From the cell containing the given text, extract its center point as [X, Y] coordinate. 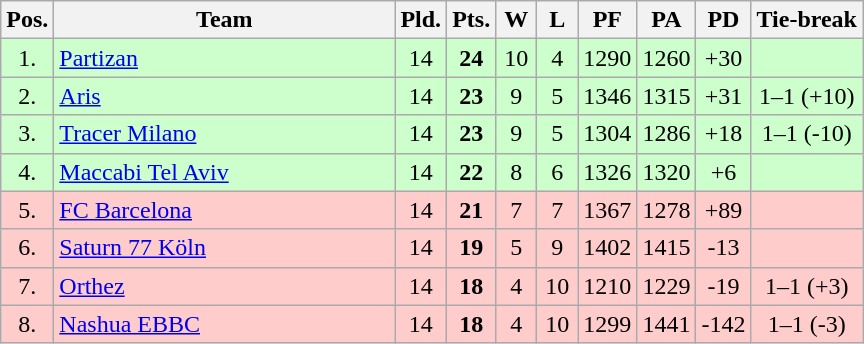
PD [724, 20]
1–1 (+3) [807, 286]
7. [28, 286]
24 [472, 58]
1–1 (-3) [807, 324]
-142 [724, 324]
1346 [608, 96]
Team [224, 20]
Maccabi Tel Aviv [224, 172]
1–1 (-10) [807, 134]
1441 [666, 324]
22 [472, 172]
6. [28, 248]
PA [666, 20]
1304 [608, 134]
1286 [666, 134]
Pld. [421, 20]
1415 [666, 248]
1320 [666, 172]
1–1 (+10) [807, 96]
1. [28, 58]
+18 [724, 134]
Orthez [224, 286]
PF [608, 20]
Partizan [224, 58]
5. [28, 210]
1210 [608, 286]
21 [472, 210]
Aris [224, 96]
19 [472, 248]
8 [516, 172]
1260 [666, 58]
FC Barcelona [224, 210]
1402 [608, 248]
Tie-break [807, 20]
W [516, 20]
Tracer Milano [224, 134]
+89 [724, 210]
1326 [608, 172]
Saturn 77 Köln [224, 248]
3. [28, 134]
1315 [666, 96]
1299 [608, 324]
1290 [608, 58]
1278 [666, 210]
L [558, 20]
Pts. [472, 20]
Pos. [28, 20]
2. [28, 96]
-19 [724, 286]
6 [558, 172]
Nashua EBBC [224, 324]
+6 [724, 172]
8. [28, 324]
+31 [724, 96]
-13 [724, 248]
+30 [724, 58]
1229 [666, 286]
1367 [608, 210]
4. [28, 172]
